Scan for the cell matching the given text and deliver its [x, y] coordinate at center. 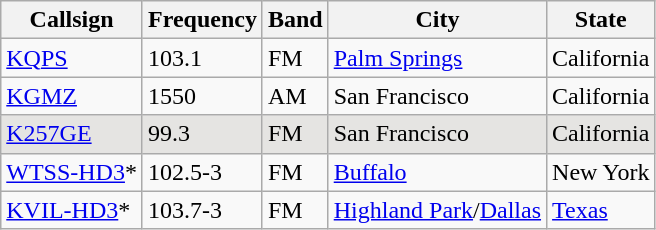
KGMZ [72, 96]
KQPS [72, 58]
Texas [601, 210]
Palm Springs [437, 58]
State [601, 20]
KVIL-HD3* [72, 210]
Highland Park/Dallas [437, 210]
WTSS-HD3* [72, 172]
New York [601, 172]
99.3 [202, 134]
AM [295, 96]
1550 [202, 96]
103.7-3 [202, 210]
Band [295, 20]
Callsign [72, 20]
Buffalo [437, 172]
K257GE [72, 134]
103.1 [202, 58]
102.5-3 [202, 172]
City [437, 20]
Frequency [202, 20]
